Find where the given text appears and provide that cell's center as [x, y] coordinate. 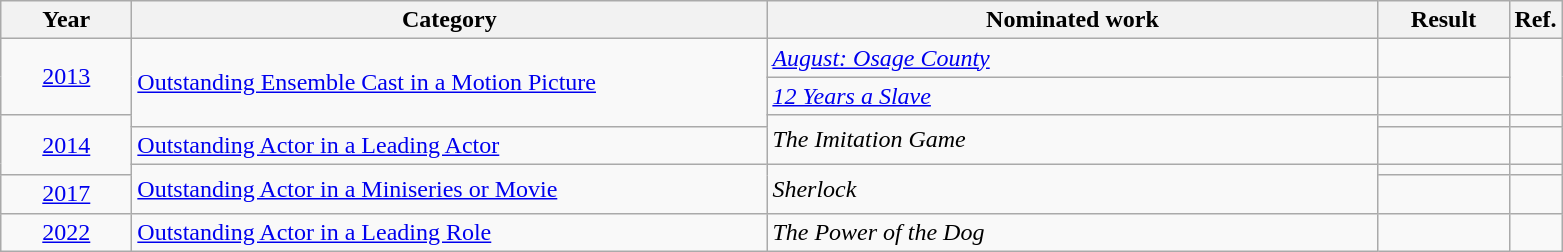
Category [450, 20]
The Imitation Game [1072, 140]
2013 [66, 77]
Outstanding Actor in a Leading Role [450, 232]
The Power of the Dog [1072, 232]
Outstanding Ensemble Cast in a Motion Picture [450, 82]
Year [66, 20]
Result [1444, 20]
12 Years a Slave [1072, 96]
2014 [66, 145]
Sherlock [1072, 188]
Nominated work [1072, 20]
Outstanding Actor in a Miniseries or Movie [450, 188]
August: Osage County [1072, 58]
2022 [66, 232]
Outstanding Actor in a Leading Actor [450, 145]
Ref. [1536, 20]
2017 [66, 194]
